For the text-containing cell, return its midpoint in (X, Y) coordinate format. 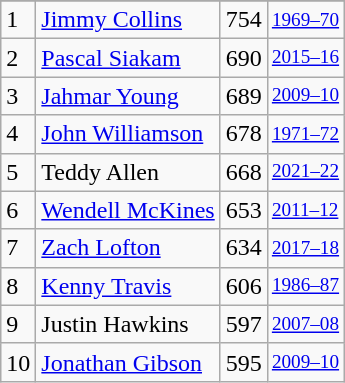
2011–12 (305, 210)
606 (244, 286)
Jimmy Collins (128, 20)
2021–22 (305, 172)
2007–08 (305, 324)
7 (18, 248)
678 (244, 134)
Kenny Travis (128, 286)
2 (18, 58)
Zach Lofton (128, 248)
653 (244, 210)
4 (18, 134)
3 (18, 96)
Wendell McKines (128, 210)
8 (18, 286)
9 (18, 324)
1 (18, 20)
6 (18, 210)
2015–16 (305, 58)
10 (18, 362)
668 (244, 172)
689 (244, 96)
Justin Hawkins (128, 324)
595 (244, 362)
2017–18 (305, 248)
Jonathan Gibson (128, 362)
597 (244, 324)
690 (244, 58)
John Williamson (128, 134)
1969–70 (305, 20)
1971–72 (305, 134)
5 (18, 172)
Pascal Siakam (128, 58)
634 (244, 248)
1986–87 (305, 286)
Jahmar Young (128, 96)
754 (244, 20)
Teddy Allen (128, 172)
